Determine the (x, y) coordinate at the center of the cell enclosing the given text.  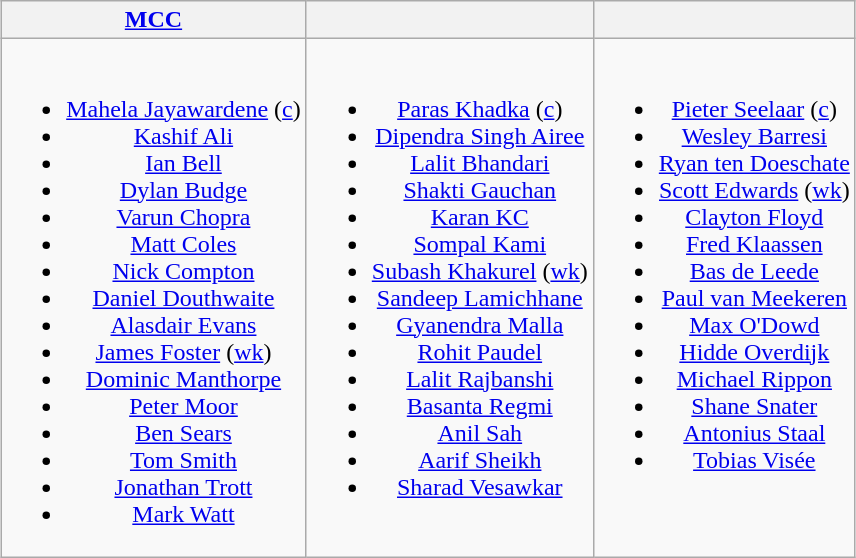
MCC (154, 20)
